Pinpoint the cell where the given text exists, returning its (x, y) midpoint coordinate. 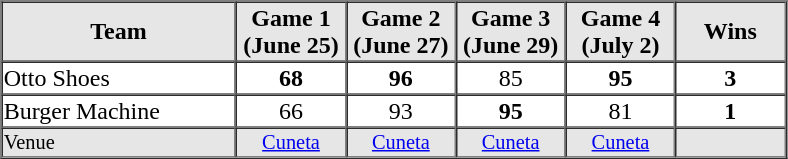
93 (401, 110)
85 (511, 78)
3 (730, 78)
Venue (118, 143)
Game 4 (July 2) (621, 32)
Game 3 (June 29) (511, 32)
Game 1 (June 25) (291, 32)
1 (730, 110)
66 (291, 110)
96 (401, 78)
Team (118, 32)
Wins (730, 32)
Burger Machine (118, 110)
Otto Shoes (118, 78)
Game 2 (June 27) (401, 32)
68 (291, 78)
81 (621, 110)
